Identify which cell holds the provided text, then report its (x, y) central coordinate. 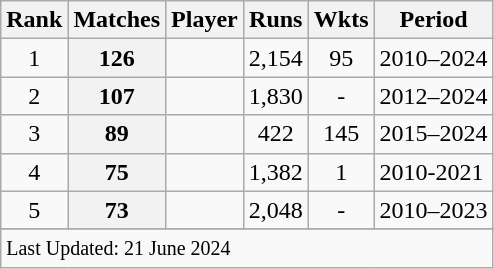
Matches (117, 20)
1,830 (276, 96)
2010–2023 (434, 210)
Runs (276, 20)
95 (341, 58)
2015–2024 (434, 134)
3 (34, 134)
2012–2024 (434, 96)
2010-2021 (434, 172)
5 (34, 210)
4 (34, 172)
422 (276, 134)
Player (205, 20)
73 (117, 210)
Last Updated: 21 June 2024 (247, 248)
2 (34, 96)
Wkts (341, 20)
126 (117, 58)
2,048 (276, 210)
2,154 (276, 58)
Period (434, 20)
89 (117, 134)
2010–2024 (434, 58)
75 (117, 172)
Rank (34, 20)
107 (117, 96)
1,382 (276, 172)
145 (341, 134)
